Return the (X, Y) coordinate for the center point of the cell that contains the specified text.  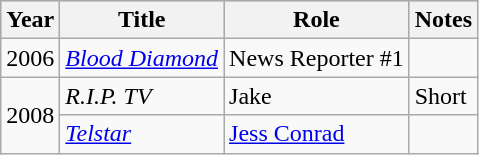
News Reporter #1 (317, 58)
Title (142, 20)
Role (317, 20)
2008 (30, 115)
2006 (30, 58)
Jake (317, 96)
R.I.P. TV (142, 96)
Short (443, 96)
Jess Conrad (317, 134)
Blood Diamond (142, 58)
Telstar (142, 134)
Year (30, 20)
Notes (443, 20)
